From the cell containing the given text, extract its center point as (X, Y) coordinate. 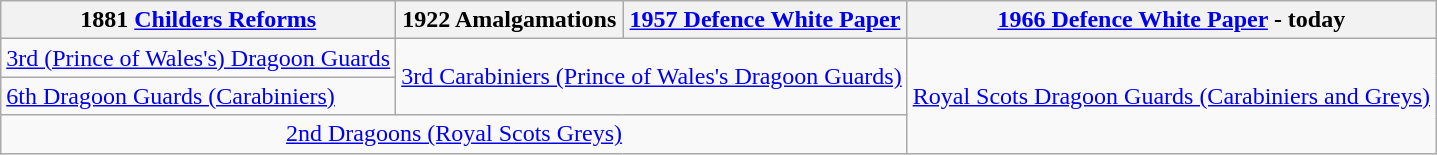
1922 Amalgamations (510, 20)
6th Dragoon Guards (Carabiniers) (198, 96)
3rd Carabiniers (Prince of Wales's Dragoon Guards) (652, 77)
2nd Dragoons (Royal Scots Greys) (454, 134)
1966 Defence White Paper - today (1171, 20)
3rd (Prince of Wales's) Dragoon Guards (198, 58)
1881 Childers Reforms (198, 20)
1957 Defence White Paper (765, 20)
Royal Scots Dragoon Guards (Carabiniers and Greys) (1171, 96)
